Detect which cell encompasses the target text, then output its (x, y) center coordinate. 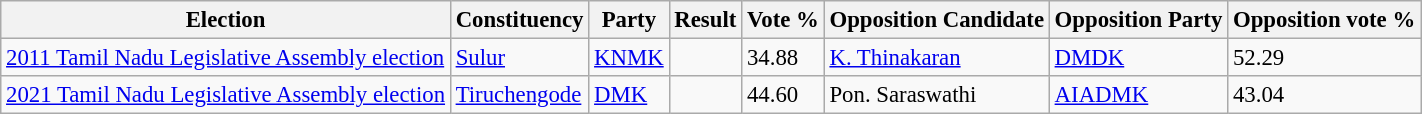
Constituency (519, 20)
2011 Tamil Nadu Legislative Assembly election (226, 58)
Party (629, 20)
Opposition Candidate (936, 20)
Vote % (784, 20)
K. Thinakaran (936, 58)
KNMK (629, 58)
Opposition vote % (1324, 20)
DMDK (1138, 58)
52.29 (1324, 58)
Sulur (519, 58)
Pon. Saraswathi (936, 95)
AIADMK (1138, 95)
Opposition Party (1138, 20)
2021 Tamil Nadu Legislative Assembly election (226, 95)
DMK (629, 95)
44.60 (784, 95)
Election (226, 20)
Tiruchengode (519, 95)
Result (706, 20)
43.04 (1324, 95)
34.88 (784, 58)
